Output the [x, y] coordinate of the center of the cell containing the given text.  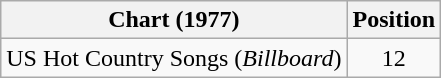
US Hot Country Songs (Billboard) [174, 58]
Position [394, 20]
Chart (1977) [174, 20]
12 [394, 58]
